Pinpoint the cell where the given text exists, returning its (x, y) midpoint coordinate. 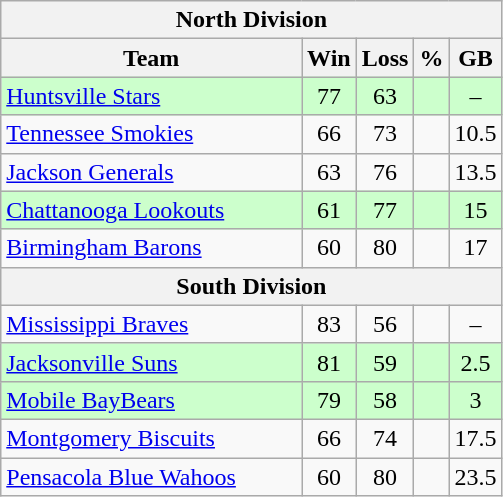
% (432, 58)
Win (330, 58)
Team (152, 58)
76 (385, 172)
10.5 (476, 134)
Montgomery Biscuits (152, 438)
73 (385, 134)
Birmingham Barons (152, 248)
2.5 (476, 362)
15 (476, 210)
South Division (252, 286)
GB (476, 58)
Mobile BayBears (152, 400)
3 (476, 400)
79 (330, 400)
Jacksonville Suns (152, 362)
23.5 (476, 477)
81 (330, 362)
Tennessee Smokies (152, 134)
17.5 (476, 438)
74 (385, 438)
Mississippi Braves (152, 324)
83 (330, 324)
Loss (385, 58)
17 (476, 248)
Chattanooga Lookouts (152, 210)
Jackson Generals (152, 172)
59 (385, 362)
Pensacola Blue Wahoos (152, 477)
58 (385, 400)
Huntsville Stars (152, 96)
13.5 (476, 172)
61 (330, 210)
North Division (252, 20)
56 (385, 324)
